Detect which cell encompasses the target text, then output its [x, y] center coordinate. 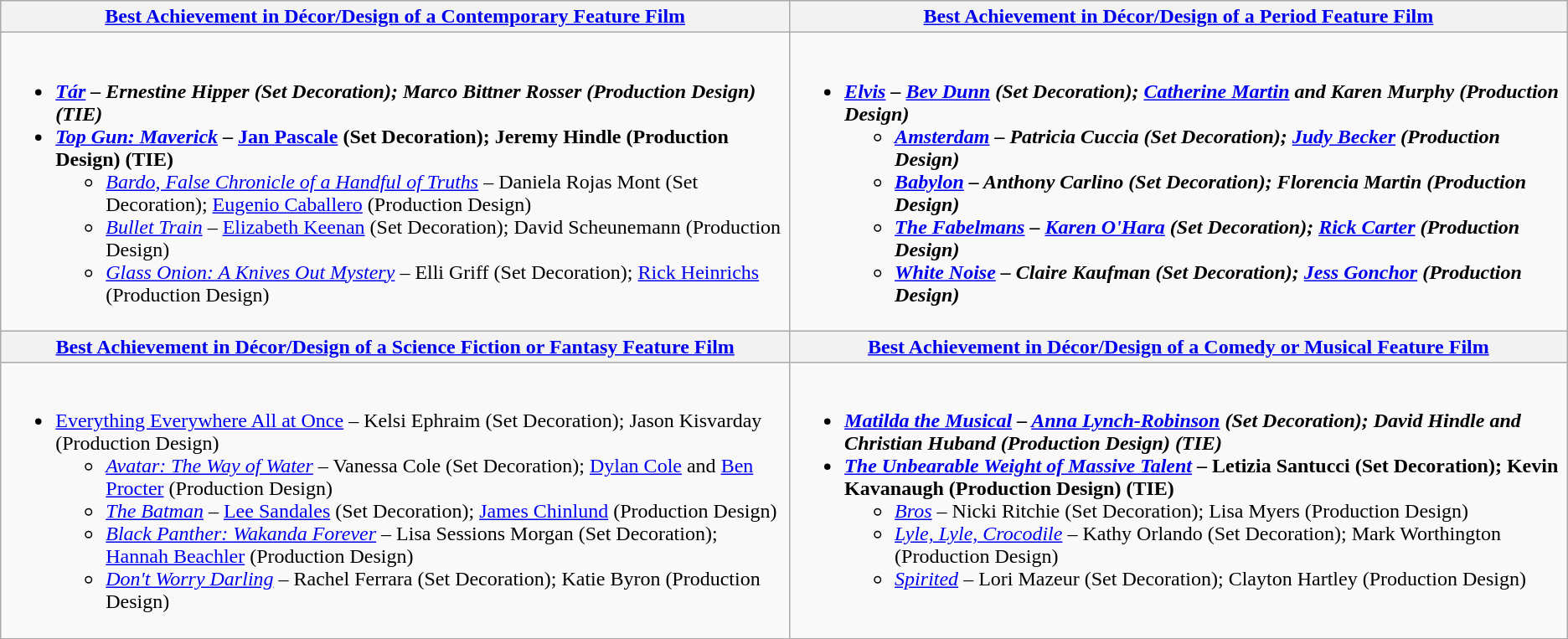
Best Achievement in Décor/Design of a Contemporary Feature Film [395, 17]
Best Achievement in Décor/Design of a Science Fiction or Fantasy Feature Film [395, 347]
Best Achievement in Décor/Design of a Period Feature Film [1179, 17]
Best Achievement in Décor/Design of a Comedy or Musical Feature Film [1179, 347]
